Pinpoint the cell where the given text exists, returning its (X, Y) midpoint coordinate. 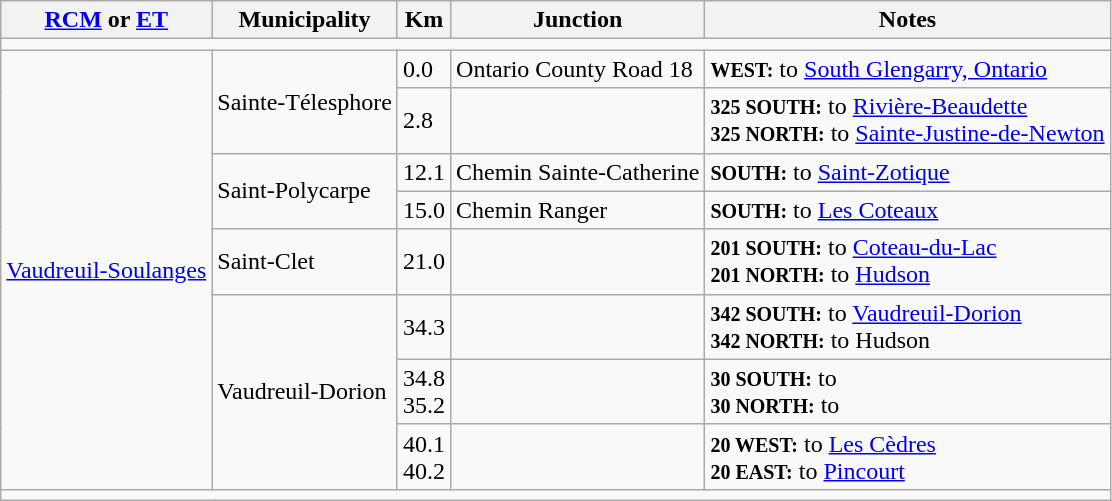
Km (424, 20)
Vaudreuil-Dorion (305, 392)
0.0 (424, 69)
SOUTH: to Les Coteaux (908, 210)
Saint-Polycarpe (305, 191)
20 WEST: to Les Cèdres 20 EAST: to Pincourt (908, 456)
325 SOUTH: to Rivière-Beaudette 325 NORTH: to Sainte-Justine-de-Newton (908, 120)
Ontario County Road 18 (578, 69)
201 SOUTH: to Coteau-du-Lac 201 NORTH: to Hudson (908, 262)
Junction (578, 20)
WEST: to South Glengarry, Ontario (908, 69)
30 SOUTH: to 30 NORTH: to (908, 392)
Sainte-Télesphore (305, 102)
40.1 40.2 (424, 456)
Saint-Clet (305, 262)
Chemin Ranger (578, 210)
RCM or ET (106, 20)
342 SOUTH: to Vaudreuil-Dorion 342 NORTH: to Hudson (908, 326)
Vaudreuil-Soulanges (106, 270)
Chemin Sainte-Catherine (578, 172)
21.0 (424, 262)
15.0 (424, 210)
34.3 (424, 326)
SOUTH: to Saint-Zotique (908, 172)
34.8 35.2 (424, 392)
Municipality (305, 20)
12.1 (424, 172)
Notes (908, 20)
2.8 (424, 120)
